Return (X, Y) of the center of cell containing provided text 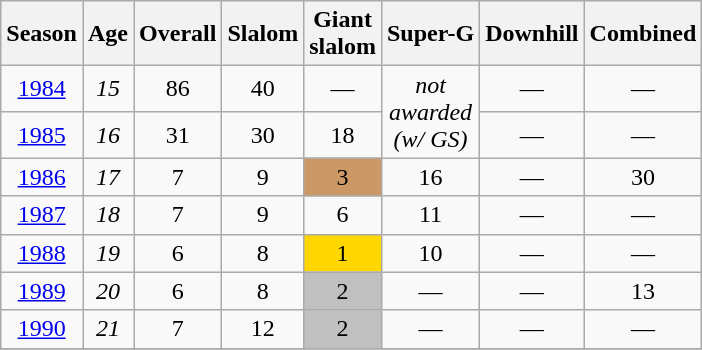
Giantslalom (343, 34)
Age (108, 34)
Downhill (532, 34)
1985 (42, 135)
12 (263, 329)
13 (643, 291)
21 (108, 329)
17 (108, 177)
40 (263, 89)
11 (430, 215)
19 (108, 253)
Combined (643, 34)
Slalom (263, 34)
15 (108, 89)
1988 (42, 253)
10 (430, 253)
1986 (42, 177)
1 (343, 253)
1984 (42, 89)
3 (343, 177)
31 (178, 135)
1990 (42, 329)
1987 (42, 215)
notawarded(w/ GS) (430, 112)
Overall (178, 34)
Season (42, 34)
Super-G (430, 34)
20 (108, 291)
86 (178, 89)
1989 (42, 291)
